Extract the [x, y] coordinate from the center of the cell holding the provided text.  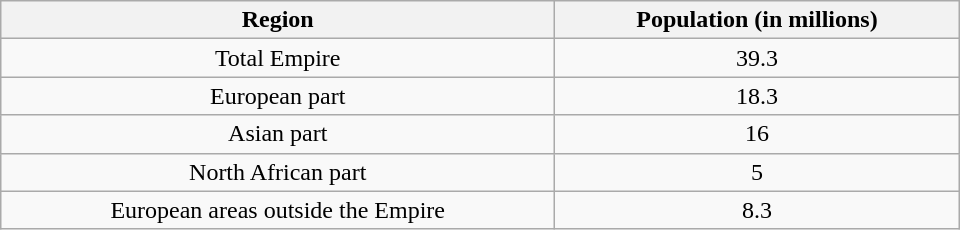
European part [278, 96]
5 [758, 172]
16 [758, 134]
Total Empire [278, 58]
Population (in millions) [758, 20]
Region [278, 20]
39.3 [758, 58]
8.3 [758, 210]
18.3 [758, 96]
North African part [278, 172]
Asian part [278, 134]
European areas outside the Empire [278, 210]
